Output the (X, Y) coordinate of the center of the cell containing the given text.  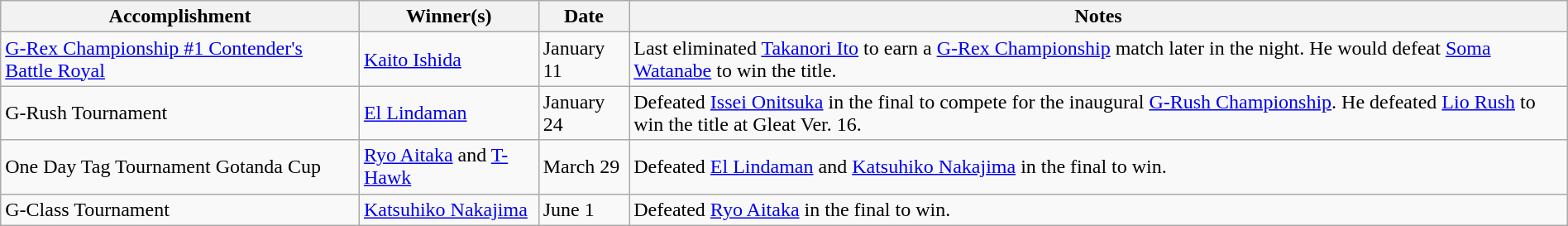
Notes (1098, 17)
Accomplishment (180, 17)
Ryo Aitaka and T-Hawk (448, 167)
March 29 (584, 167)
June 1 (584, 209)
G-Rush Tournament (180, 113)
Katsuhiko Nakajima (448, 209)
G-Class Tournament (180, 209)
January 24 (584, 113)
Defeated El Lindaman and Katsuhiko Nakajima in the final to win. (1098, 167)
One Day Tag Tournament Gotanda Cup (180, 167)
Date (584, 17)
Last eliminated Takanori Ito to earn a G-Rex Championship match later in the night. He would defeat Soma Watanabe to win the title. (1098, 60)
Defeated Issei Onitsuka in the final to compete for the inaugural G-Rush Championship. He defeated Lio Rush to win the title at Gleat Ver. 16. (1098, 113)
Defeated Ryo Aitaka in the final to win. (1098, 209)
Kaito Ishida (448, 60)
January 11 (584, 60)
Winner(s) (448, 17)
G-Rex Championship #1 Contender's Battle Royal (180, 60)
El Lindaman (448, 113)
